Scan for the cell matching the given text and deliver its [x, y] coordinate at center. 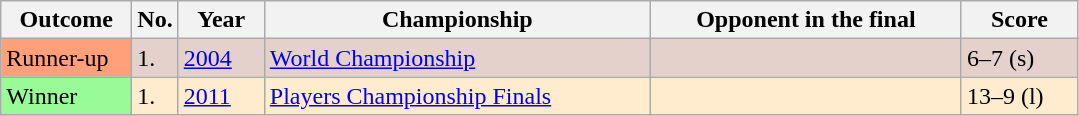
Runner-up [66, 58]
Winner [66, 96]
Score [1019, 20]
2004 [221, 58]
No. [155, 20]
World Championship [457, 58]
2011 [221, 96]
Players Championship Finals [457, 96]
Championship [457, 20]
13–9 (l) [1019, 96]
6–7 (s) [1019, 58]
Year [221, 20]
Outcome [66, 20]
Opponent in the final [806, 20]
